Output the (X, Y) coordinate of the center of the cell containing the given text.  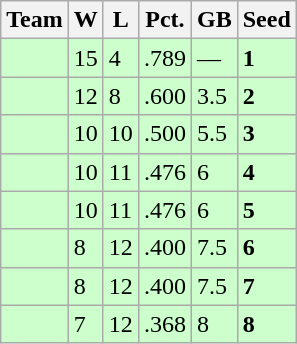
.789 (164, 58)
1 (266, 58)
L (120, 20)
.600 (164, 96)
W (86, 20)
GB (214, 20)
3 (266, 134)
Pct. (164, 20)
Team (35, 20)
.500 (164, 134)
— (214, 58)
3.5 (214, 96)
.368 (164, 324)
Seed (266, 20)
15 (86, 58)
2 (266, 96)
5.5 (214, 134)
5 (266, 210)
